Scan for the cell matching the given text and deliver its [x, y] coordinate at center. 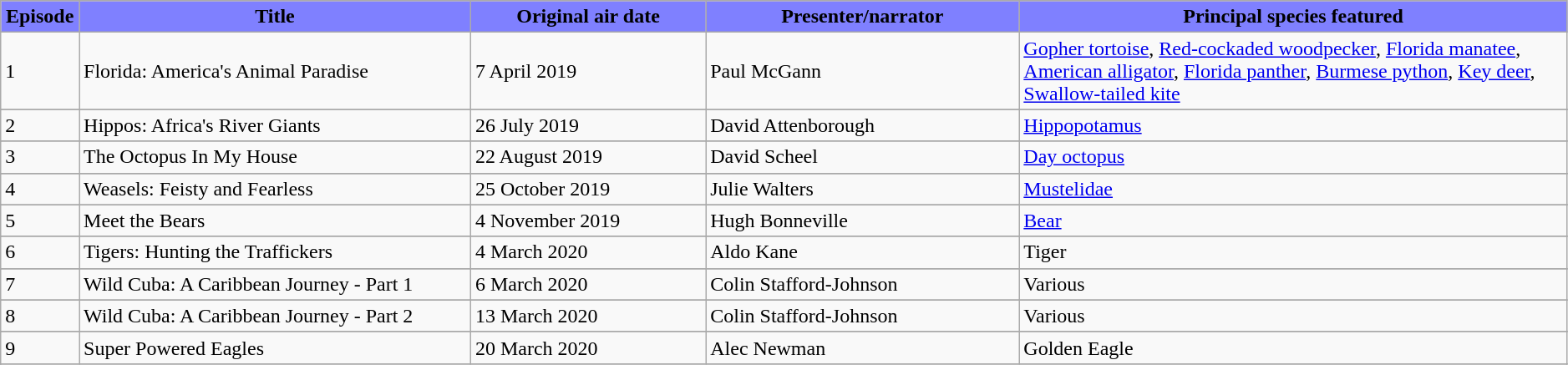
Bear [1293, 221]
Hippos: Africa's River Giants [276, 125]
7 April 2019 [588, 71]
1 [40, 71]
3 [40, 157]
4 November 2019 [588, 221]
13 March 2020 [588, 316]
Tigers: Hunting the Traffickers [276, 252]
2 [40, 125]
Presenter/narrator [862, 17]
Day octopus [1293, 157]
Super Powered Eagles [276, 347]
Hugh Bonneville [862, 221]
22 August 2019 [588, 157]
8 [40, 316]
Wild Cuba: A Caribbean Journey - Part 1 [276, 284]
Hippopotamus [1293, 125]
26 July 2019 [588, 125]
Gopher tortoise, Red-cockaded woodpecker, Florida manatee, American alligator, Florida panther, Burmese python, Key deer, Swallow-tailed kite [1293, 71]
Meet the Bears [276, 221]
4 [40, 189]
Episode [40, 17]
4 March 2020 [588, 252]
9 [40, 347]
20 March 2020 [588, 347]
Golden Eagle [1293, 347]
Weasels: Feisty and Fearless [276, 189]
5 [40, 221]
Florida: America's Animal Paradise [276, 71]
David Attenborough [862, 125]
Original air date [588, 17]
Principal species featured [1293, 17]
Paul McGann [862, 71]
Wild Cuba: A Caribbean Journey - Part 2 [276, 316]
25 October 2019 [588, 189]
Title [276, 17]
7 [40, 284]
Aldo Kane [862, 252]
Julie Walters [862, 189]
Mustelidae [1293, 189]
David Scheel [862, 157]
Alec Newman [862, 347]
Tiger [1293, 252]
6 March 2020 [588, 284]
6 [40, 252]
The Octopus In My House [276, 157]
